Determine the [X, Y] coordinate at the center of the cell enclosing the given text.  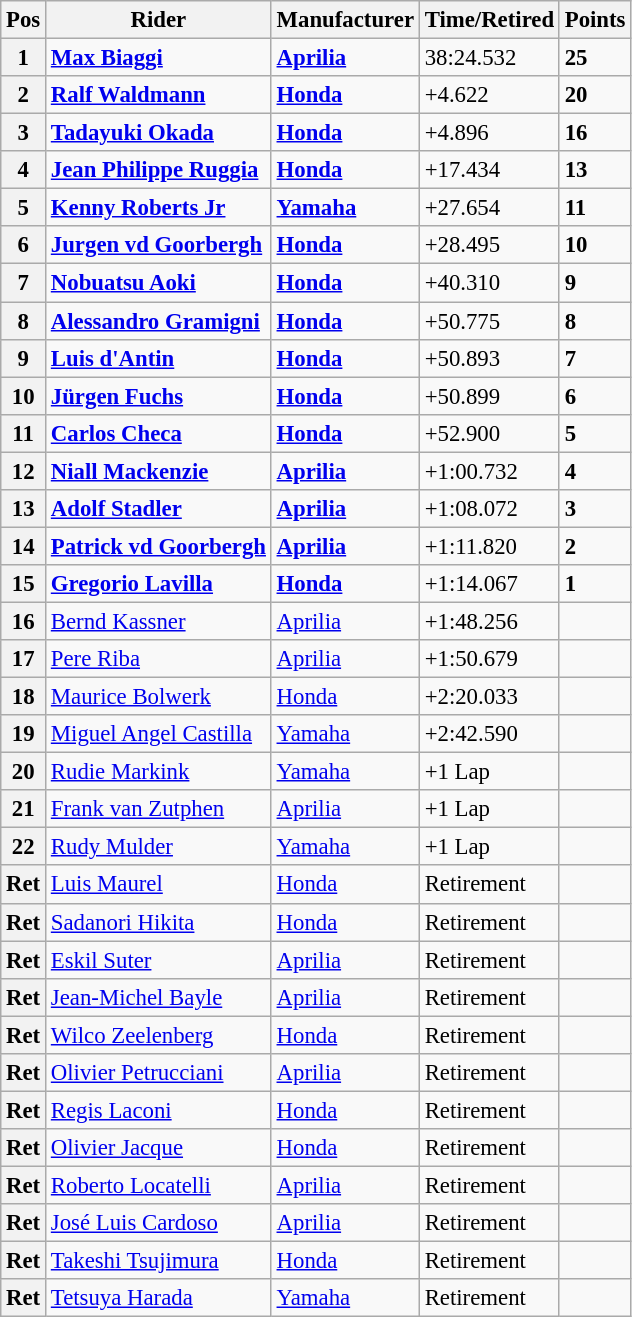
Alessandro Gramigni [159, 321]
Wilco Zeelenberg [159, 1035]
Luis Maurel [159, 885]
+4.896 [489, 133]
15 [24, 584]
Miguel Angel Castilla [159, 734]
+27.654 [489, 208]
Jurgen vd Goorbergh [159, 245]
Jean-Michel Bayle [159, 997]
+50.899 [489, 396]
Roberto Locatelli [159, 1185]
Niall Mackenzie [159, 471]
Nobuatsu Aoki [159, 283]
Patrick vd Goorbergh [159, 546]
Olivier Jacque [159, 1148]
Olivier Petrucciani [159, 1073]
17 [24, 659]
12 [24, 471]
Jürgen Fuchs [159, 396]
+1:14.067 [489, 584]
Regis Laconi [159, 1110]
Gregorio Lavilla [159, 584]
Kenny Roberts Jr [159, 208]
Maurice Bolwerk [159, 697]
Ralf Waldmann [159, 95]
+1:48.256 [489, 621]
Frank van Zutphen [159, 809]
+1:50.679 [489, 659]
Takeshi Tsujimura [159, 1261]
Jean Philippe Ruggia [159, 170]
Carlos Checa [159, 433]
19 [24, 734]
14 [24, 546]
Max Biaggi [159, 58]
Pere Riba [159, 659]
Rudy Mulder [159, 847]
+50.893 [489, 358]
+50.775 [489, 321]
18 [24, 697]
+2:20.033 [489, 697]
Adolf Stadler [159, 509]
+17.434 [489, 170]
+2:42.590 [489, 734]
22 [24, 847]
Rudie Markink [159, 772]
Tadayuki Okada [159, 133]
Tetsuya Harada [159, 1298]
Bernd Kassner [159, 621]
Time/Retired [489, 20]
+52.900 [489, 433]
+1:08.072 [489, 509]
+1:00.732 [489, 471]
+1:11.820 [489, 546]
Eskil Suter [159, 960]
Luis d'Antin [159, 358]
+40.310 [489, 283]
Pos [24, 20]
+28.495 [489, 245]
25 [594, 58]
Sadanori Hikita [159, 922]
38:24.532 [489, 58]
Manufacturer [345, 20]
Points [594, 20]
21 [24, 809]
+4.622 [489, 95]
José Luis Cardoso [159, 1223]
Rider [159, 20]
